Scan for the cell matching the given text and deliver its [x, y] coordinate at center. 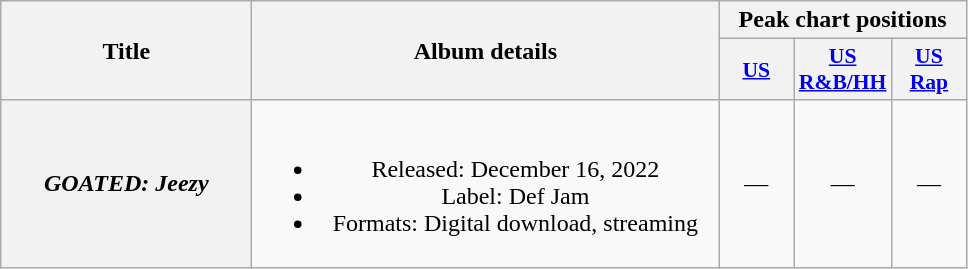
USRap [928, 70]
Peak chart positions [843, 20]
GOATED: Jeezy [126, 184]
Released: December 16, 2022Label: Def JamFormats: Digital download, streaming [486, 184]
Album details [486, 50]
USR&B/HH [843, 70]
Title [126, 50]
US [756, 70]
